Return the (x, y) coordinate for the center point of the cell that contains the specified text.  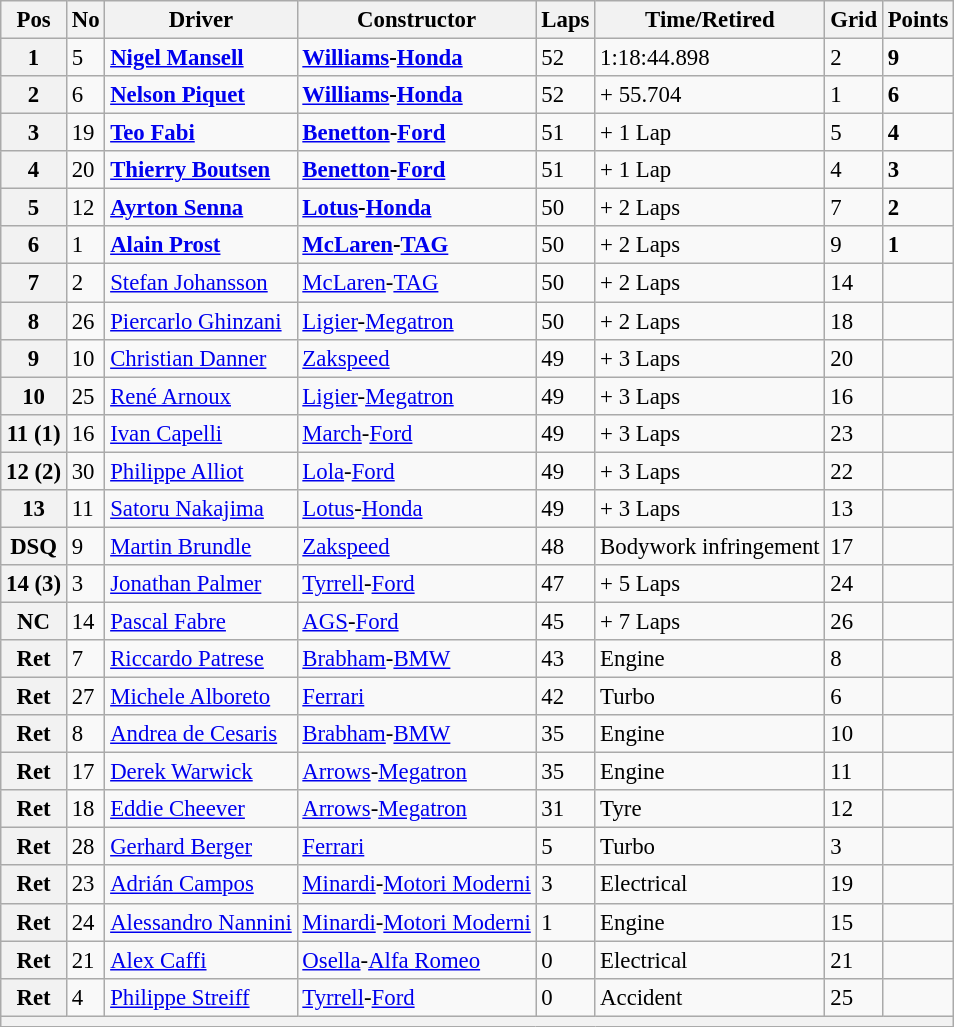
Pascal Fabre (201, 621)
Riccardo Patrese (201, 659)
28 (85, 847)
14 (3) (34, 584)
Christian Danner (201, 358)
12 (2) (34, 471)
15 (854, 922)
Stefan Johansson (201, 283)
11 (1) (34, 433)
March-Ford (416, 433)
DSQ (34, 546)
1:18:44.898 (710, 58)
30 (85, 471)
Accident (710, 997)
+ 55.704 (710, 95)
Ayrton Senna (201, 208)
Bodywork infringement (710, 546)
Ivan Capelli (201, 433)
Eddie Cheever (201, 809)
Constructor (416, 20)
Thierry Boutsen (201, 170)
45 (566, 621)
+ 7 Laps (710, 621)
Tyre (710, 809)
Philippe Streiff (201, 997)
Piercarlo Ghinzani (201, 321)
Grid (854, 20)
Lola-Ford (416, 471)
31 (566, 809)
27 (85, 697)
Andrea de Cesaris (201, 734)
René Arnoux (201, 396)
Adrián Campos (201, 885)
Gerhard Berger (201, 847)
Alain Prost (201, 245)
Philippe Alliot (201, 471)
Points (918, 20)
Driver (201, 20)
Satoru Nakajima (201, 509)
AGS-Ford (416, 621)
Michele Alboreto (201, 697)
Alex Caffi (201, 960)
48 (566, 546)
Laps (566, 20)
22 (854, 471)
Alessandro Nannini (201, 922)
No (85, 20)
Jonathan Palmer (201, 584)
Pos (34, 20)
Nigel Mansell (201, 58)
Teo Fabi (201, 133)
47 (566, 584)
+ 5 Laps (710, 584)
42 (566, 697)
Osella-Alfa Romeo (416, 960)
Martin Brundle (201, 546)
NC (34, 621)
Nelson Piquet (201, 95)
Time/Retired (710, 20)
Derek Warwick (201, 772)
43 (566, 659)
